Find where the given text appears and provide that cell's center as [x, y] coordinate. 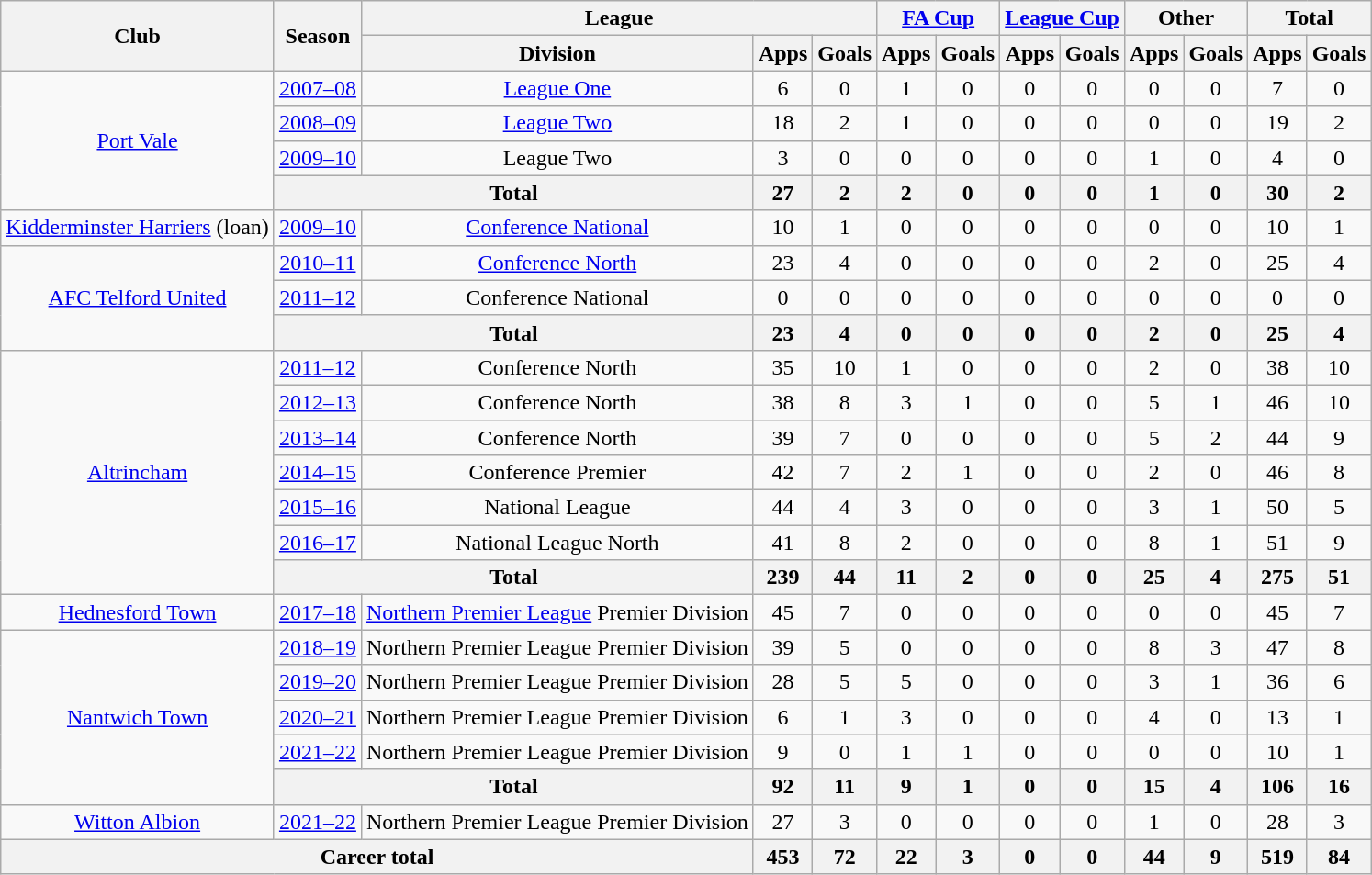
2018–19 [318, 647]
19 [1277, 123]
Career total [377, 857]
2008–09 [318, 123]
FA Cup [939, 18]
Altrincham [138, 472]
41 [782, 543]
League [619, 18]
Hednesford Town [138, 612]
Port Vale [138, 140]
AFC Telford United [138, 297]
Season [318, 36]
30 [1277, 193]
275 [1277, 578]
519 [1277, 857]
15 [1153, 787]
2020–21 [318, 717]
2014–15 [318, 473]
2013–14 [318, 438]
2010–11 [318, 263]
92 [782, 787]
22 [906, 857]
2019–20 [318, 682]
2007–08 [318, 88]
13 [1277, 717]
Nantwich Town [138, 717]
League One [557, 88]
Division [557, 53]
36 [1277, 682]
Witton Albion [138, 822]
2012–13 [318, 402]
2016–17 [318, 543]
47 [1277, 647]
Kidderminster Harriers (loan) [138, 228]
League Cup [1063, 18]
50 [1277, 508]
72 [845, 857]
Conference Premier [557, 473]
Other [1186, 18]
239 [782, 578]
453 [782, 857]
35 [782, 367]
42 [782, 473]
16 [1339, 787]
National League North [557, 543]
84 [1339, 857]
Club [138, 36]
National League [557, 508]
106 [1277, 787]
2017–18 [318, 612]
2015–16 [318, 508]
18 [782, 123]
